Extract the [X, Y] coordinate from the center of the cell holding the provided text.  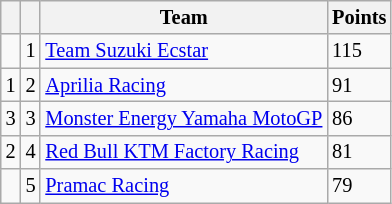
Team [184, 17]
79 [359, 186]
Team Suzuki Ecstar [184, 51]
Points [359, 17]
Pramac Racing [184, 186]
Aprilia Racing [184, 85]
5 [31, 186]
86 [359, 118]
Monster Energy Yamaha MotoGP [184, 118]
Red Bull KTM Factory Racing [184, 152]
91 [359, 85]
81 [359, 152]
4 [31, 152]
115 [359, 51]
